Return the (X, Y) coordinate for the center point of the cell that contains the specified text.  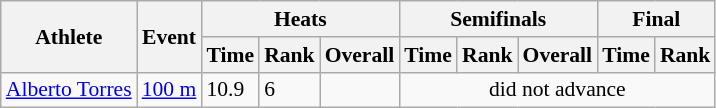
Event (170, 36)
6 (290, 90)
did not advance (557, 90)
100 m (170, 90)
Alberto Torres (69, 90)
Athlete (69, 36)
Semifinals (498, 19)
Heats (300, 19)
Final (656, 19)
10.9 (230, 90)
